Search for the cell housing the specified text and yield its [X, Y] center coordinate. 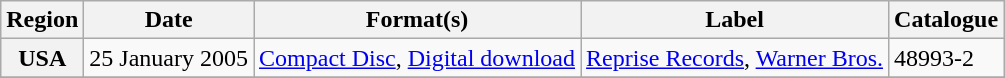
48993-2 [946, 58]
Date [169, 20]
Format(s) [418, 20]
USA [42, 58]
25 January 2005 [169, 58]
Region [42, 20]
Reprise Records, Warner Bros. [735, 58]
Compact Disc, Digital download [418, 58]
Catalogue [946, 20]
Label [735, 20]
